Locate the cell with the specified text and output its (x, y) center coordinate. 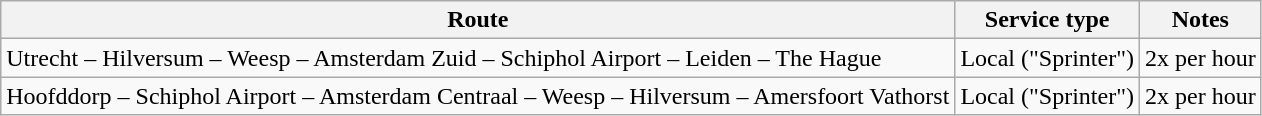
Route (478, 20)
Notes (1200, 20)
Utrecht – Hilversum – Weesp – Amsterdam Zuid – Schiphol Airport – Leiden – The Hague (478, 58)
Service type (1048, 20)
Hoofddorp – Schiphol Airport – Amsterdam Centraal – Weesp – Hilversum – Amersfoort Vathorst (478, 96)
